Capture the cell that displays the provided text and extract its (x, y) central coordinate. 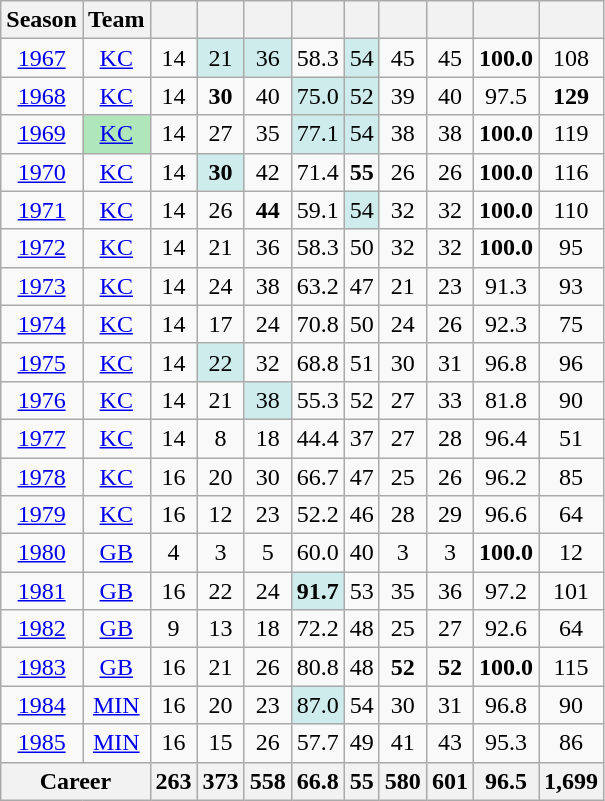
15 (220, 743)
95.3 (506, 743)
1982 (42, 629)
116 (572, 172)
1969 (42, 134)
60.0 (318, 553)
53 (362, 591)
85 (572, 477)
87.0 (318, 705)
Career (76, 781)
96 (572, 362)
97.5 (506, 96)
1978 (42, 477)
5 (268, 553)
119 (572, 134)
91.7 (318, 591)
1976 (42, 400)
101 (572, 591)
96.6 (506, 515)
42 (268, 172)
1980 (42, 553)
72.2 (318, 629)
52.2 (318, 515)
580 (402, 781)
46 (362, 515)
1977 (42, 438)
96.2 (506, 477)
66.7 (318, 477)
86 (572, 743)
Team (116, 20)
Season (42, 20)
1967 (42, 58)
4 (174, 553)
49 (362, 743)
1984 (42, 705)
59.1 (318, 210)
75.0 (318, 96)
558 (268, 781)
95 (572, 248)
1,699 (572, 781)
1968 (42, 96)
81.8 (506, 400)
93 (572, 286)
96.4 (506, 438)
9 (174, 629)
110 (572, 210)
1981 (42, 591)
115 (572, 667)
97.2 (506, 591)
63.2 (318, 286)
8 (220, 438)
17 (220, 324)
1975 (42, 362)
37 (362, 438)
66.8 (318, 781)
75 (572, 324)
92.3 (506, 324)
68.8 (318, 362)
43 (450, 743)
77.1 (318, 134)
263 (174, 781)
71.4 (318, 172)
96.5 (506, 781)
108 (572, 58)
92.6 (506, 629)
129 (572, 96)
1972 (42, 248)
601 (450, 781)
1971 (42, 210)
44 (268, 210)
33 (450, 400)
1970 (42, 172)
44.4 (318, 438)
1973 (42, 286)
80.8 (318, 667)
41 (402, 743)
13 (220, 629)
1983 (42, 667)
1974 (42, 324)
91.3 (506, 286)
29 (450, 515)
55.3 (318, 400)
70.8 (318, 324)
1985 (42, 743)
57.7 (318, 743)
1979 (42, 515)
39 (402, 96)
373 (220, 781)
